Return the [x, y] coordinate for the center point of the cell that contains the specified text.  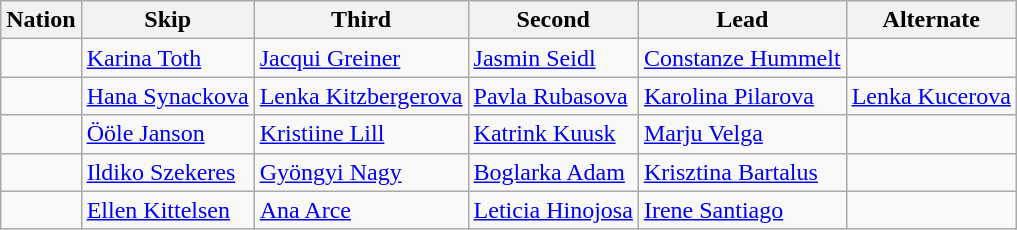
Hana Synackova [168, 96]
Pavla Rubasova [553, 96]
Krisztina Bartalus [742, 172]
Marju Velga [742, 134]
Nation [41, 20]
Skip [168, 20]
Lenka Kucerova [931, 96]
Boglarka Adam [553, 172]
Jasmin Seidl [553, 58]
Lead [742, 20]
Katrink Kuusk [553, 134]
Second [553, 20]
Ellen Kittelsen [168, 210]
Karina Toth [168, 58]
Lenka Kitzbergerova [361, 96]
Kristiine Lill [361, 134]
Ildiko Szekeres [168, 172]
Gyöngyi Nagy [361, 172]
Leticia Hinojosa [553, 210]
Jacqui Greiner [361, 58]
Ana Arce [361, 210]
Constanze Hummelt [742, 58]
Alternate [931, 20]
Irene Santiago [742, 210]
Third [361, 20]
Ööle Janson [168, 134]
Karolina Pilarova [742, 96]
